For the text-containing cell, return its midpoint in (X, Y) coordinate format. 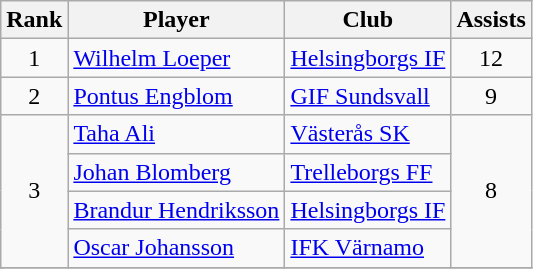
Västerås SK (368, 134)
Pontus Engblom (176, 96)
Oscar Johansson (176, 248)
Assists (491, 20)
Trelleborgs FF (368, 172)
3 (34, 191)
1 (34, 58)
Johan Blomberg (176, 172)
12 (491, 58)
9 (491, 96)
Brandur Hendriksson (176, 210)
Player (176, 20)
Taha Ali (176, 134)
GIF Sundsvall (368, 96)
8 (491, 191)
IFK Värnamo (368, 248)
Wilhelm Loeper (176, 58)
2 (34, 96)
Rank (34, 20)
Club (368, 20)
